Find where the given text appears and provide that cell's center as (X, Y) coordinate. 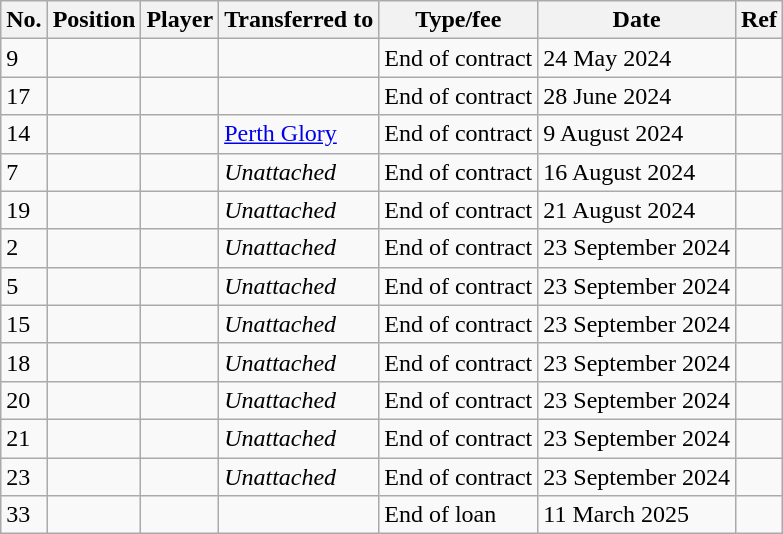
24 May 2024 (637, 58)
17 (24, 96)
Ref (758, 20)
Type/fee (458, 20)
Position (94, 20)
5 (24, 286)
End of loan (458, 515)
19 (24, 210)
2 (24, 248)
20 (24, 400)
16 August 2024 (637, 172)
Perth Glory (299, 134)
9 August 2024 (637, 134)
Date (637, 20)
23 (24, 477)
7 (24, 172)
No. (24, 20)
18 (24, 362)
Player (180, 20)
11 March 2025 (637, 515)
33 (24, 515)
21 August 2024 (637, 210)
28 June 2024 (637, 96)
21 (24, 438)
9 (24, 58)
Transferred to (299, 20)
14 (24, 134)
15 (24, 324)
